Search for the cell housing the specified text and yield its (x, y) center coordinate. 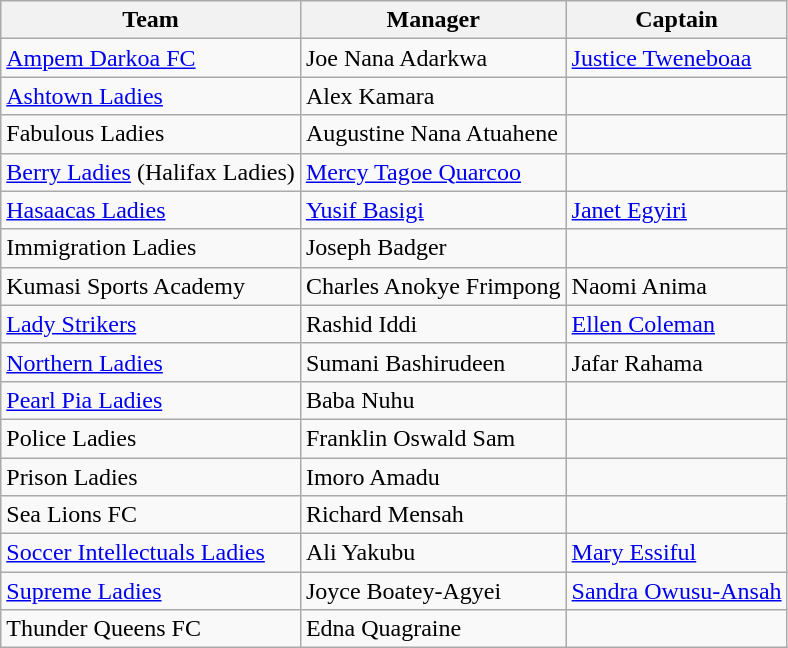
Yusif Basigi (433, 210)
Kumasi Sports Academy (151, 286)
Rashid Iddi (433, 324)
Sandra Owusu-Ansah (676, 591)
Ashtown Ladies (151, 96)
Edna Quagraine (433, 629)
Jafar Rahama (676, 362)
Alex Kamara (433, 96)
Justice Tweneboaa (676, 58)
Baba Nuhu (433, 400)
Naomi Anima (676, 286)
Franklin Oswald Sam (433, 438)
Immigration Ladies (151, 248)
Ampem Darkoa FC (151, 58)
Berry Ladies (Halifax Ladies) (151, 172)
Lady Strikers (151, 324)
Captain (676, 20)
Charles Anokye Frimpong (433, 286)
Richard Mensah (433, 515)
Hasaacas Ladies (151, 210)
Sumani Bashirudeen (433, 362)
Ellen Coleman (676, 324)
Mary Essiful (676, 553)
Soccer Intellectuals Ladies (151, 553)
Police Ladies (151, 438)
Janet Egyiri (676, 210)
Prison Ladies (151, 477)
Fabulous Ladies (151, 134)
Team (151, 20)
Manager (433, 20)
Northern Ladies (151, 362)
Joyce Boatey-Agyei (433, 591)
Augustine Nana Atuahene (433, 134)
Mercy Tagoe Quarcoo (433, 172)
Supreme Ladies (151, 591)
Pearl Pia Ladies (151, 400)
Joseph Badger (433, 248)
Thunder Queens FC (151, 629)
Ali Yakubu (433, 553)
Sea Lions FC (151, 515)
Imoro Amadu (433, 477)
Joe Nana Adarkwa (433, 58)
